For the text-containing cell, return its midpoint in [x, y] coordinate format. 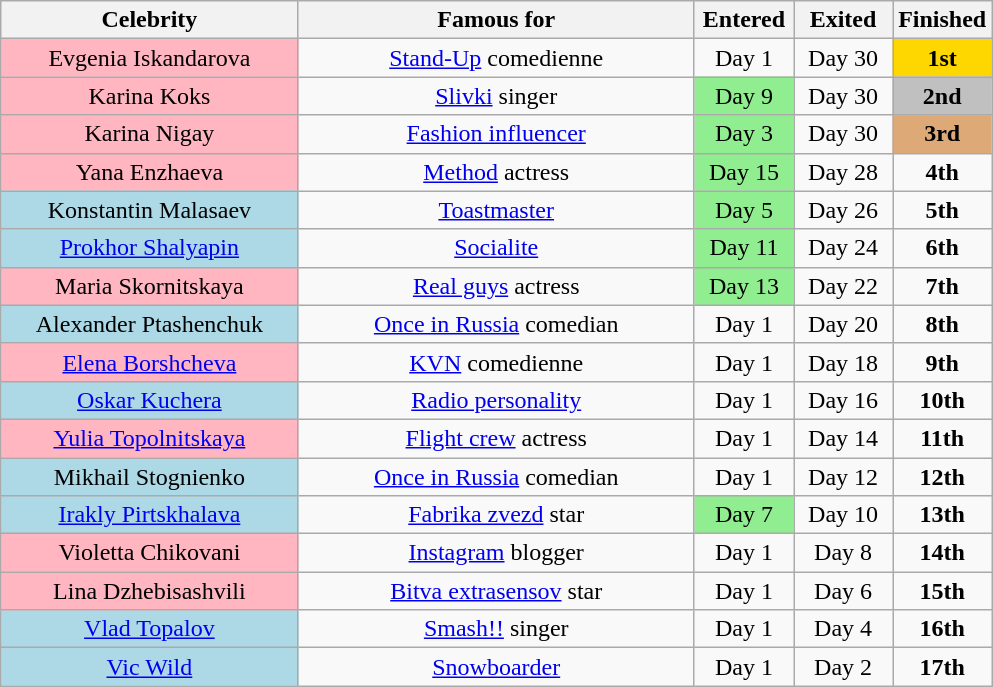
Evgenia Iskandarova [150, 58]
13th [942, 515]
9th [942, 362]
12th [942, 477]
Fashion influencer [496, 134]
Real guys actress [496, 286]
Smash!! singer [496, 629]
Stand-Up comedienne [496, 58]
Celebrity [150, 20]
11th [942, 438]
1st [942, 58]
Entered [744, 20]
8th [942, 324]
Konstantin Malasaev [150, 210]
Bitva extrasensov star [496, 591]
14th [942, 553]
5th [942, 210]
Prokhor Shalyapin [150, 248]
15th [942, 591]
Day 16 [844, 400]
Day 7 [744, 515]
Day 2 [844, 667]
Day 15 [744, 172]
Maria Skornitskaya [150, 286]
Karina Koks [150, 96]
KVN comedienne [496, 362]
Instagram blogger [496, 553]
Yulia Topolnitskaya [150, 438]
Karina Nigay [150, 134]
Day 6 [844, 591]
Vic Wild [150, 667]
Day 28 [844, 172]
Day 26 [844, 210]
Day 14 [844, 438]
6th [942, 248]
Day 5 [744, 210]
Irakly Pirtskhalava [150, 515]
7th [942, 286]
2nd [942, 96]
Socialite [496, 248]
Day 24 [844, 248]
Fabrika zvezd star [496, 515]
Day 9 [744, 96]
Day 13 [744, 286]
Snowboarder [496, 667]
Famous for [496, 20]
3rd [942, 134]
Day 3 [744, 134]
Toastmaster [496, 210]
Day 18 [844, 362]
4th [942, 172]
Elena Borshcheva [150, 362]
Slivki singer [496, 96]
Exited [844, 20]
Mikhail Stognienko [150, 477]
Method actress [496, 172]
Day 12 [844, 477]
Day 22 [844, 286]
Yana Enzhaeva [150, 172]
Day 8 [844, 553]
Radio personality [496, 400]
Vlad Topalov [150, 629]
Day 11 [744, 248]
Violetta Chikovani [150, 553]
Day 10 [844, 515]
17th [942, 667]
Lina Dzhebisashvili [150, 591]
16th [942, 629]
Oskar Kuchera [150, 400]
Alexander Ptashenchuk [150, 324]
Day 4 [844, 629]
Day 20 [844, 324]
Finished [942, 20]
Flight crew actress [496, 438]
10th [942, 400]
